From the cell containing the given text, extract its center point as [X, Y] coordinate. 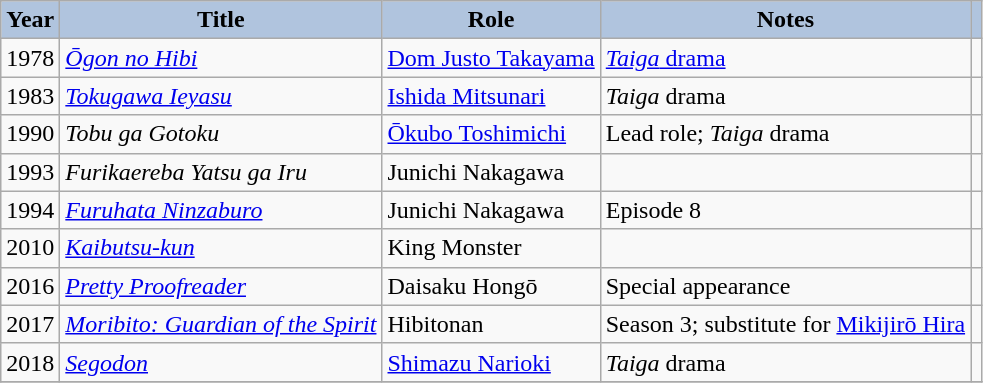
Furuhata Ninzaburo [221, 210]
Tobu ga Gotoku [221, 134]
Title [221, 20]
1990 [30, 134]
King Monster [491, 248]
Dom Justo Takayama [491, 58]
Furikaereba Yatsu ga Iru [221, 172]
2016 [30, 286]
Episode 8 [785, 210]
Shimazu Narioki [491, 362]
Season 3; substitute for Mikijirō Hira [785, 324]
Year [30, 20]
Pretty Proofreader [221, 286]
2010 [30, 248]
Kaibutsu-kun [221, 248]
1978 [30, 58]
Segodon [221, 362]
Lead role; Taiga drama [785, 134]
Ishida Mitsunari [491, 96]
2017 [30, 324]
1994 [30, 210]
1993 [30, 172]
Daisaku Hongō [491, 286]
Special appearance [785, 286]
2018 [30, 362]
Notes [785, 20]
Hibitonan [491, 324]
Role [491, 20]
Tokugawa Ieyasu [221, 96]
Ōkubo Toshimichi [491, 134]
Moribito: Guardian of the Spirit [221, 324]
Ōgon no Hibi [221, 58]
1983 [30, 96]
